Output the (X, Y) coordinate of the center of the cell containing the given text.  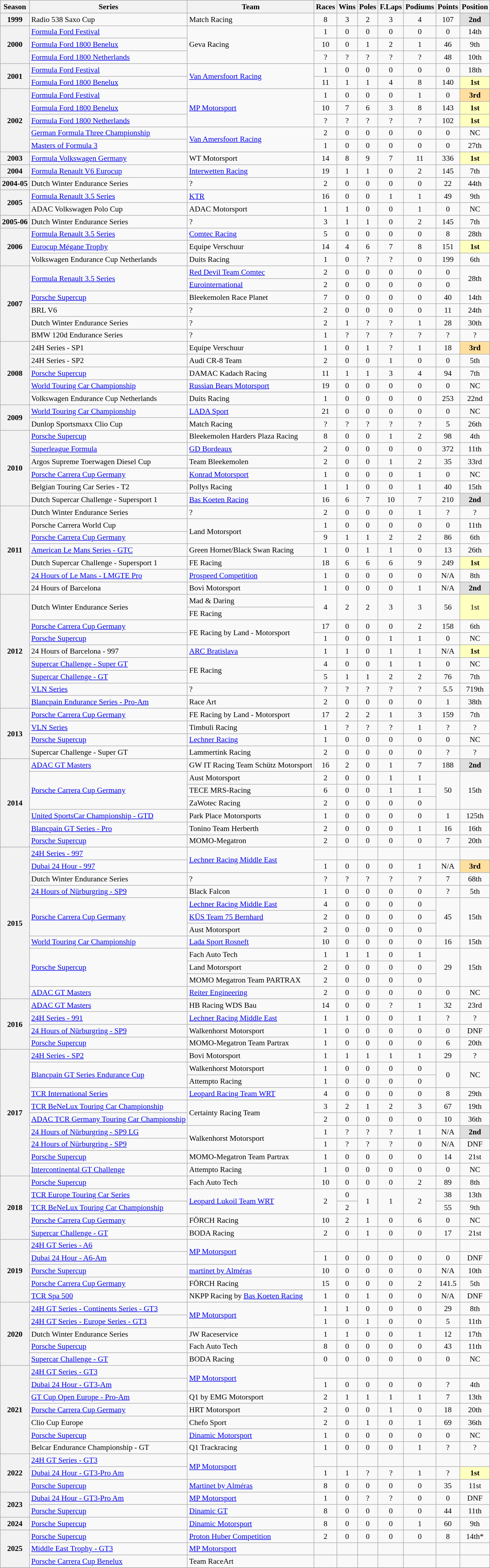
1999 (15, 20)
Certainty Racing Team (251, 1113)
24H Series - 991 (109, 1018)
Formula Volkswagen Germany (109, 159)
Audi CR-8 Team (251, 361)
GD Bordeaux (251, 449)
2021 (15, 1410)
253 (448, 399)
Dubai 24 Hour - 997 (109, 866)
2010 (15, 468)
2017 (15, 1113)
5.5 (448, 689)
ADAC TCR Germany Touring Car Championship (109, 1119)
Q1 by EMG Motorsport (251, 1397)
Prospeed Competition (251, 576)
2007 (15, 304)
Blancpain GT Series - Pro (109, 829)
2002 (15, 121)
MOMO Megatron Team PARTRAX (251, 980)
2000 (15, 45)
28 (448, 323)
ZaWotec Racing (251, 803)
Race Art (251, 702)
Martinet by Alméras (251, 1486)
159 (448, 715)
BMW 120d Endurance Series (109, 335)
Eurointernational (251, 285)
69 (448, 1423)
151 (448, 247)
JW Raceservice (251, 1334)
TCR Spa 500 (109, 1296)
719th (475, 689)
16th (475, 829)
98 (448, 436)
Dinamic GT (251, 1511)
Leopard Lukoil Team WRT (251, 1201)
2015 (15, 923)
141.5 (448, 1283)
Bleekemolen Harders Plaza Racing (251, 436)
GW IT Racing Team Schütz Motorsport (251, 765)
GT Cup Open Europe - Pro-Am (109, 1397)
Poles (367, 7)
Team Bleekemolen (251, 462)
Podiums (420, 7)
Park Place Motorsports (251, 816)
60 (448, 1524)
44th (475, 184)
BRL V6 (109, 310)
2012 (15, 651)
32 (448, 1006)
Formula Renault V6 Eurocup (109, 171)
2004-05 (15, 184)
140 (448, 83)
Dubai 24 Hour - GT3-Am (109, 1385)
107 (448, 20)
American Le Mans Series - GTC (109, 550)
Pollys Racing (251, 487)
KTR (251, 197)
125th (475, 816)
158 (448, 626)
14th* (475, 1536)
46 (448, 45)
2009 (15, 417)
Konrad Motorsport (251, 474)
2022 (15, 1473)
2001 (15, 76)
2004 (15, 171)
24 Hours of Barcelona (109, 588)
21 (326, 411)
2008 (15, 373)
HB Racing WDS Bau (251, 1006)
Position (475, 7)
50 (448, 791)
HRT Motorsport (251, 1410)
Black Falcon (251, 892)
55 (448, 1208)
372 (448, 449)
2018 (15, 1207)
89 (448, 1182)
Lada Sport Rosneft (251, 942)
ADAC Volkswagen Polo Cup (109, 209)
Team RaceArt (251, 1562)
12 (448, 1334)
2014 (15, 803)
2016 (15, 1024)
MOMO-Megatron (251, 841)
DAMAC Kadach Racing (251, 373)
56 (448, 607)
11st (475, 1486)
Argos Supreme Toerwagen Diesel Cup (109, 462)
210 (448, 500)
2019 (15, 1271)
United SportsCar Championship - GTD (109, 816)
Q1 Trackracing (251, 1448)
2024 (15, 1524)
17th (475, 1334)
NKPP Racing by Bas Koeten Racing (251, 1296)
2025 (15, 1549)
67 (448, 1107)
Tonino Team Herberth (251, 829)
49 (448, 197)
Belgian Touring Car Series - T2 (109, 487)
TECE MRS-Racing (251, 791)
Lechner Racing (251, 740)
45 (448, 917)
Blancpain GT Series Endurance Cup (109, 1075)
15 (326, 1283)
Proton Huber Competition (251, 1536)
30th (475, 323)
Dubai 24 Hour - A6-Am (109, 1258)
TCR International Series (109, 1094)
Lammertink Racing (251, 753)
Season (15, 7)
Timbuli Racing (251, 727)
22nd (475, 399)
Wins (347, 7)
Radio 538 Saxo Cup (109, 20)
24H GT Series - A6 (109, 1245)
24 Hours of Barcelona - 997 (109, 651)
Bleekemolen Race Planet (251, 298)
Masters of Formula 3 (109, 146)
24H GT Series - Europe Series - GT3 (109, 1321)
24th (475, 310)
ARC Bratislava (251, 651)
2013 (15, 733)
Geva Racing (251, 45)
Belcar Endurance Championship - GT (109, 1448)
F.Laps (391, 7)
LADA Sport (251, 411)
Middle East Trophy - GT3 (109, 1549)
2005-06 (15, 222)
38 (448, 1195)
martinet by Alméras (251, 1271)
249 (448, 563)
24 Hours of Le Mans - LMGTE Pro (109, 576)
Series (109, 7)
68th (475, 879)
TCR Europe Touring Car Series (109, 1195)
24H Series - SP1 (109, 348)
Mad & Daring (251, 601)
Porsche Carrera Cup Benelux (109, 1562)
23rd (475, 1006)
Team (251, 7)
Clio Cup Europe (109, 1423)
Races (326, 7)
Intercontinental GT Challenge (109, 1170)
Reiter Engineering (251, 993)
Chefo Sport (251, 1423)
18th (475, 70)
2005 (15, 203)
Dunlop Sportsmaxx Clio Cup (109, 424)
WT Motorsport (251, 159)
KÜS Team 75 Bernhard (251, 917)
Superleague Formula (109, 449)
Bas Koeten Racing (251, 500)
Red Devil Team Comtec (251, 272)
22 (448, 184)
2011 (15, 550)
Blancpain Endurance Series - Pro-Am (109, 702)
Eurocup Mégane Trophy (109, 247)
German Formula Three Championship (109, 133)
43 (448, 1347)
33rd (475, 462)
38th (475, 702)
Green Hornet/Black Swan Racing (251, 550)
76 (448, 677)
86 (448, 538)
2006 (15, 247)
336 (448, 159)
27th (475, 146)
Russian Bears Motorsport (251, 386)
24 Hours of Nürburgring - SP9 LG (109, 1132)
2003 (15, 159)
143 (448, 108)
24H Series - 997 (109, 854)
19th (475, 1107)
188 (448, 765)
ADAC Motorsport (251, 209)
199 (448, 260)
2023 (15, 1504)
Porsche Carrera World Cup (109, 525)
2020 (15, 1334)
Comtec Racing (251, 234)
48 (448, 57)
44 (448, 1511)
24H GT Series - Continents Series - GT3 (109, 1309)
13 (448, 550)
94 (448, 373)
102 (448, 121)
Interwetten Racing (251, 171)
Points (448, 7)
Leopard Racing Team WRT (251, 1094)
29th (475, 1094)
